Find where the given text appears and provide that cell's center as (X, Y) coordinate. 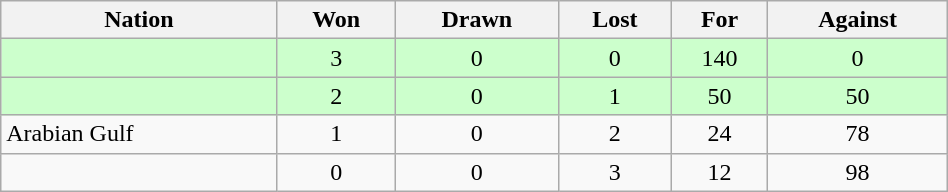
Against (858, 20)
Arabian Gulf (139, 134)
Nation (139, 20)
12 (720, 172)
For (720, 20)
Drawn (476, 20)
24 (720, 134)
Lost (616, 20)
78 (858, 134)
140 (720, 58)
98 (858, 172)
Won (336, 20)
